Capture the cell that displays the provided text and extract its (X, Y) central coordinate. 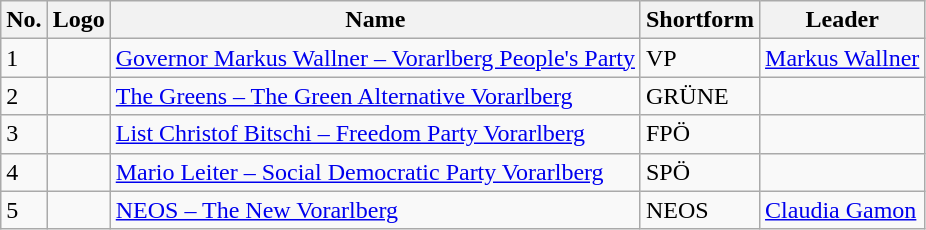
VP (700, 58)
5 (24, 210)
Mario Leiter – Social Democratic Party Vorarlberg (375, 172)
SPÖ (700, 172)
List Christof Bitschi – Freedom Party Vorarlberg (375, 134)
Markus Wallner (842, 58)
Shortform (700, 20)
4 (24, 172)
NEOS (700, 210)
Logo (78, 20)
No. (24, 20)
3 (24, 134)
GRÜNE (700, 96)
NEOS – The New Vorarlberg (375, 210)
Claudia Gamon (842, 210)
Leader (842, 20)
The Greens – The Green Alternative Vorarlberg (375, 96)
Governor Markus Wallner – Vorarlberg People's Party (375, 58)
2 (24, 96)
FPÖ (700, 134)
Name (375, 20)
1 (24, 58)
